Detect which cell encompasses the target text, then output its (x, y) center coordinate. 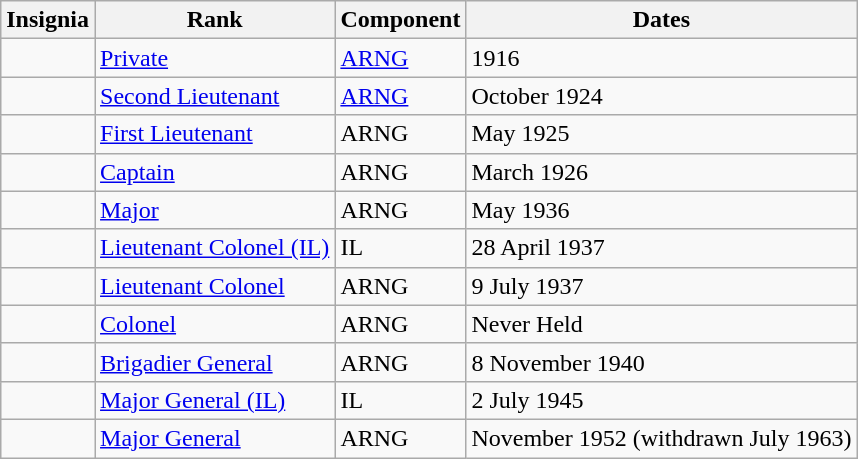
Major General (IL) (215, 400)
October 1924 (662, 96)
May 1925 (662, 134)
First Lieutenant (215, 134)
Lieutenant Colonel (IL) (215, 248)
Major General (215, 438)
1916 (662, 58)
28 April 1937 (662, 248)
Colonel (215, 324)
Captain (215, 172)
Private (215, 58)
Component (400, 20)
Brigadier General (215, 362)
May 1936 (662, 210)
Insignia (48, 20)
2 July 1945 (662, 400)
March 1926 (662, 172)
Rank (215, 20)
8 November 1940 (662, 362)
Major (215, 210)
9 July 1937 (662, 286)
November 1952 (withdrawn July 1963) (662, 438)
Never Held (662, 324)
Dates (662, 20)
Lieutenant Colonel (215, 286)
Second Lieutenant (215, 96)
